Provide the (x, y) coordinate of the cell's center where the given text is located.  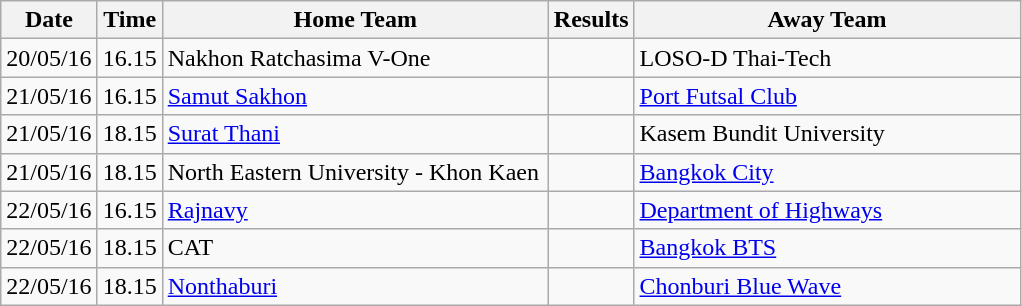
Away Team (827, 20)
Chonburi Blue Wave (827, 286)
Bangkok City (827, 172)
Time (130, 20)
Surat Thani (355, 134)
Rajnavy (355, 210)
Date (49, 20)
CAT (355, 248)
Department of Highways (827, 210)
Port Futsal Club (827, 96)
Kasem Bundit University (827, 134)
Results (591, 20)
Nonthaburi (355, 286)
20/05/16 (49, 58)
Nakhon Ratchasima V-One (355, 58)
Samut Sakhon (355, 96)
LOSO-D Thai-Tech (827, 58)
Bangkok BTS (827, 248)
North Eastern University - Khon Kaen (355, 172)
Home Team (355, 20)
